Return the (X, Y) coordinate for the center point of the cell that contains the specified text.  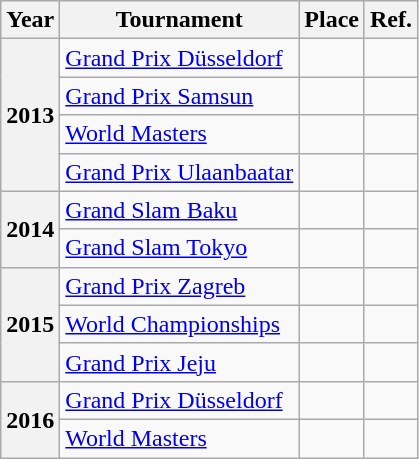
Grand Slam Baku (180, 210)
Grand Slam Tokyo (180, 248)
2016 (30, 419)
2013 (30, 115)
Grand Prix Jeju (180, 362)
World Championships (180, 324)
Grand Prix Samsun (180, 96)
Tournament (180, 20)
Year (30, 20)
Grand Prix Zagreb (180, 286)
Place (332, 20)
2014 (30, 229)
Ref. (390, 20)
Grand Prix Ulaanbaatar (180, 172)
2015 (30, 324)
